Detect which cell encompasses the target text, then output its (x, y) center coordinate. 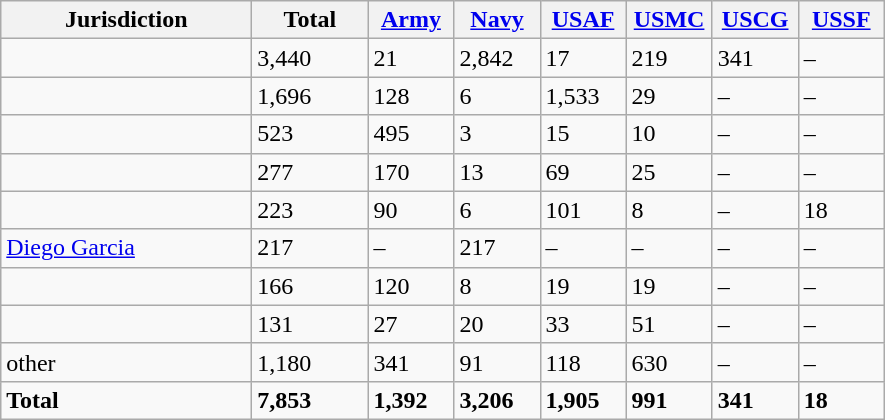
1,696 (310, 96)
3,440 (310, 58)
7,853 (310, 400)
17 (583, 58)
495 (411, 134)
other (126, 362)
1,392 (411, 400)
Navy (497, 20)
USAF (583, 20)
131 (310, 324)
Diego Garcia (126, 248)
166 (310, 286)
2,842 (497, 58)
10 (669, 134)
128 (411, 96)
223 (310, 210)
1,533 (583, 96)
Jurisdiction (126, 20)
33 (583, 324)
3 (497, 134)
277 (310, 172)
15 (583, 134)
118 (583, 362)
27 (411, 324)
101 (583, 210)
20 (497, 324)
USSF (841, 20)
120 (411, 286)
25 (669, 172)
91 (497, 362)
51 (669, 324)
USCG (755, 20)
630 (669, 362)
Army (411, 20)
219 (669, 58)
13 (497, 172)
1,905 (583, 400)
USMC (669, 20)
1,180 (310, 362)
170 (411, 172)
523 (310, 134)
3,206 (497, 400)
90 (411, 210)
29 (669, 96)
21 (411, 58)
69 (583, 172)
991 (669, 400)
